Identify which cell holds the provided text, then report its [x, y] central coordinate. 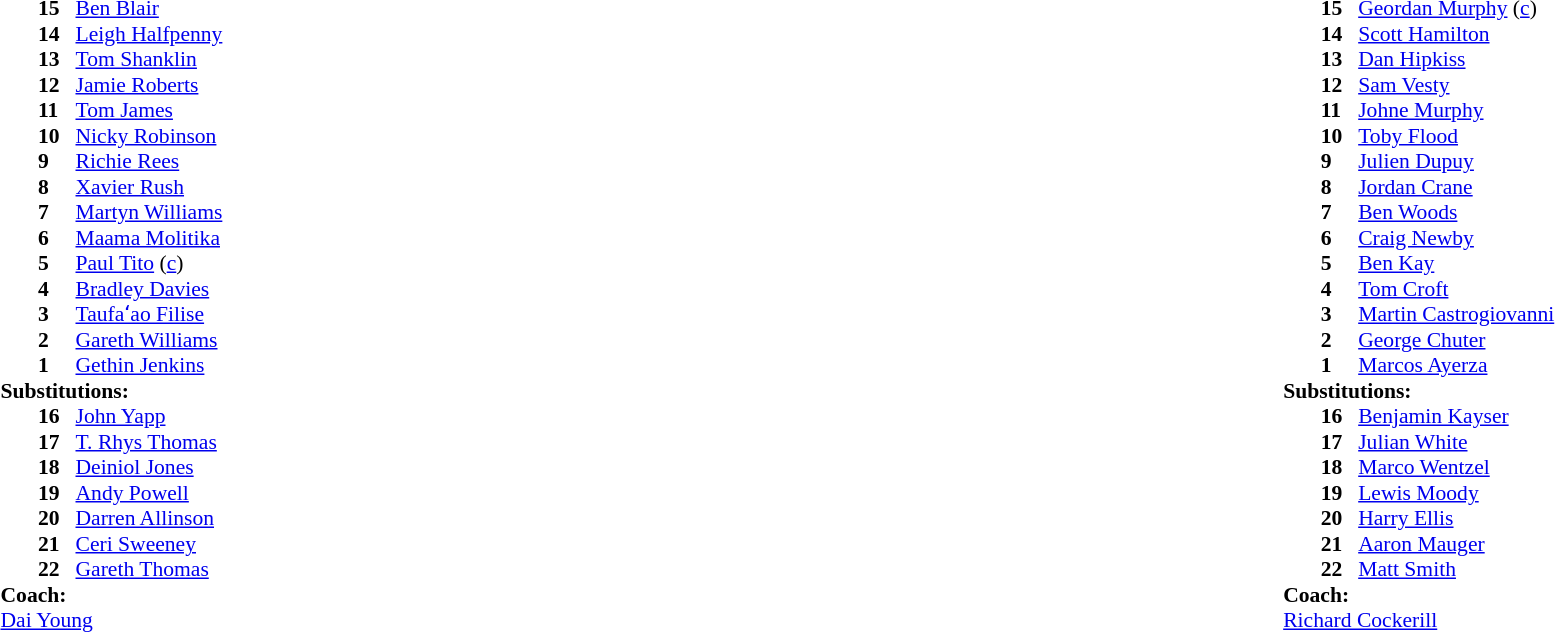
Martyn Williams [150, 213]
Tom James [150, 111]
Gareth Thomas [150, 569]
Andy Powell [150, 493]
T. Rhys Thomas [150, 442]
Tom Shanklin [150, 59]
Tom Croft [1456, 289]
Toby Flood [1456, 136]
Gethin Jenkins [150, 365]
Aaron Mauger [1456, 544]
Nicky Robinson [150, 136]
Bradley Davies [150, 289]
Darren Allinson [150, 519]
Deiniol Jones [150, 467]
Harry Ellis [1456, 519]
Jamie Roberts [150, 85]
Dan Hipkiss [1456, 59]
Gareth Williams [150, 340]
Maama Molitika [150, 238]
Ceri Sweeney [150, 544]
Marcos Ayerza [1456, 365]
Paul Tito (c) [150, 263]
Ben Woods [1456, 213]
Matt Smith [1456, 569]
George Chuter [1456, 340]
Johne Murphy [1456, 111]
Julian White [1456, 442]
Marco Wentzel [1456, 467]
Benjamin Kayser [1456, 417]
Jordan Crane [1456, 187]
Ben Kay [1456, 263]
Julien Dupuy [1456, 161]
Lewis Moody [1456, 493]
Xavier Rush [150, 187]
Sam Vesty [1456, 85]
John Yapp [150, 417]
Martin Castrogiovanni [1456, 315]
Scott Hamilton [1456, 34]
Leigh Halfpenny [150, 34]
Richie Rees [150, 161]
Craig Newby [1456, 238]
Taufaʻao Filise [150, 315]
